Determine the [X, Y] coordinate at the center of the cell enclosing the given text.  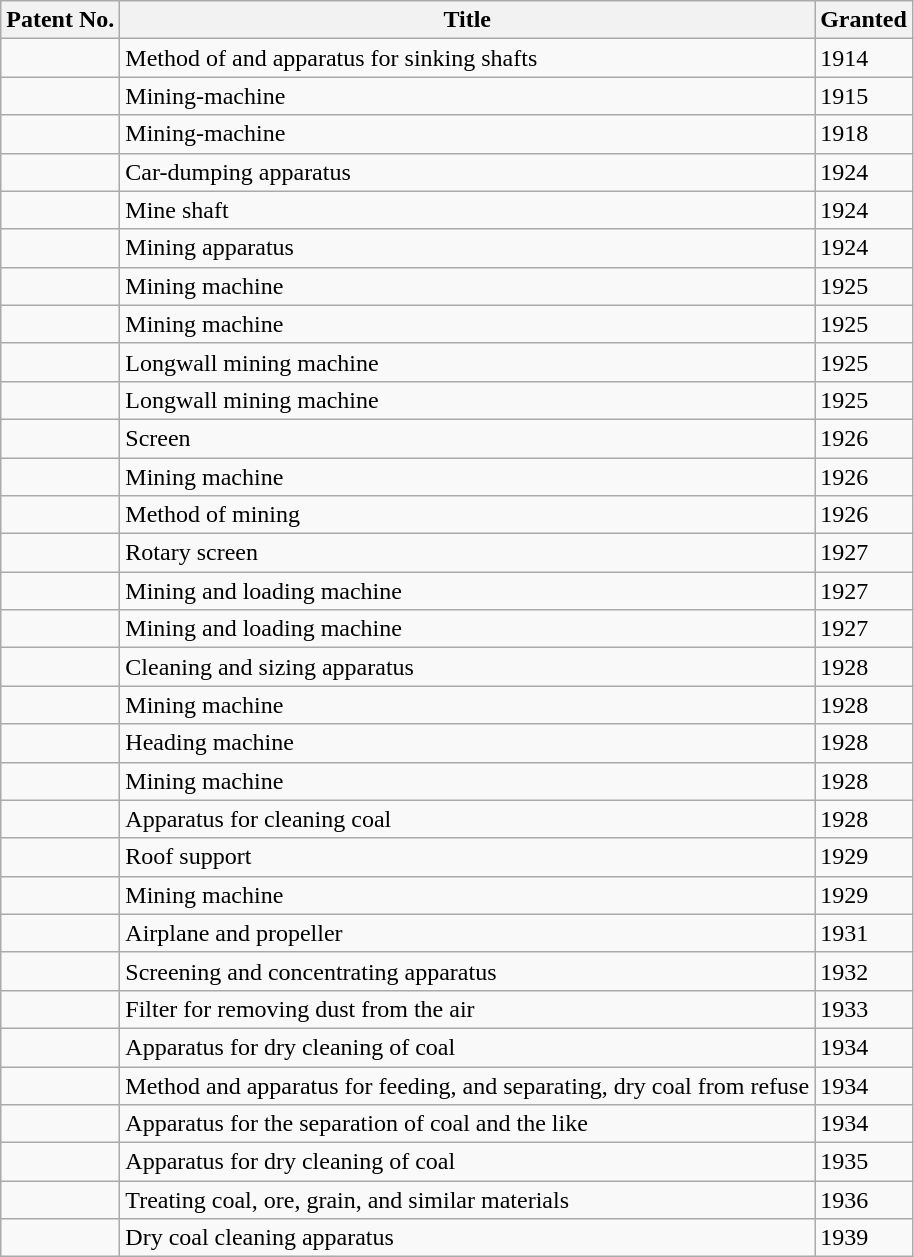
1931 [864, 933]
Title [468, 20]
Screen [468, 438]
Car-dumping apparatus [468, 172]
Mining apparatus [468, 248]
Mine shaft [468, 210]
Apparatus for the separation of coal and the like [468, 1124]
Rotary screen [468, 553]
Method and apparatus for feeding, and separating, dry coal from refuse [468, 1085]
1932 [864, 971]
Screening and concentrating apparatus [468, 971]
1935 [864, 1162]
1933 [864, 1009]
Filter for removing dust from the air [468, 1009]
Method of and apparatus for sinking shafts [468, 58]
1918 [864, 134]
Patent No. [60, 20]
Treating coal, ore, grain, and similar materials [468, 1200]
1915 [864, 96]
Apparatus for cleaning coal [468, 819]
Method of mining [468, 515]
Cleaning and sizing apparatus [468, 667]
Airplane and propeller [468, 933]
1914 [864, 58]
Dry coal cleaning apparatus [468, 1238]
Granted [864, 20]
1939 [864, 1238]
Roof support [468, 857]
1936 [864, 1200]
Heading machine [468, 743]
